Scan for the cell matching the given text and deliver its [x, y] coordinate at center. 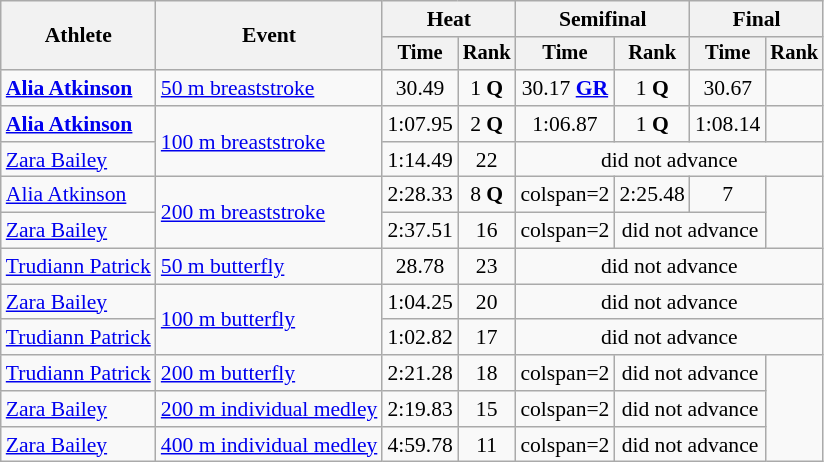
2:19.83 [420, 409]
200 m breaststroke [270, 212]
1:08.14 [728, 124]
17 [487, 338]
2:21.28 [420, 373]
100 m butterfly [270, 320]
1:04.25 [420, 302]
Semifinal [602, 19]
Final [756, 19]
1:02.82 [420, 338]
28.78 [420, 267]
100 m breaststroke [270, 142]
Heat [448, 19]
2:25.48 [652, 195]
200 m individual medley [270, 409]
1:07.95 [420, 124]
18 [487, 373]
8 Q [487, 195]
20 [487, 302]
30.49 [420, 88]
1:06.87 [564, 124]
2:28.33 [420, 195]
Event [270, 36]
200 m butterfly [270, 373]
2:37.51 [420, 231]
30.67 [728, 88]
15 [487, 409]
1:14.49 [420, 160]
30.17 GR [564, 88]
50 m breaststroke [270, 88]
23 [487, 267]
7 [728, 195]
22 [487, 160]
Athlete [78, 36]
50 m butterfly [270, 267]
16 [487, 231]
2 Q [487, 124]
